Extract the [X, Y] coordinate from the center of the cell holding the provided text.  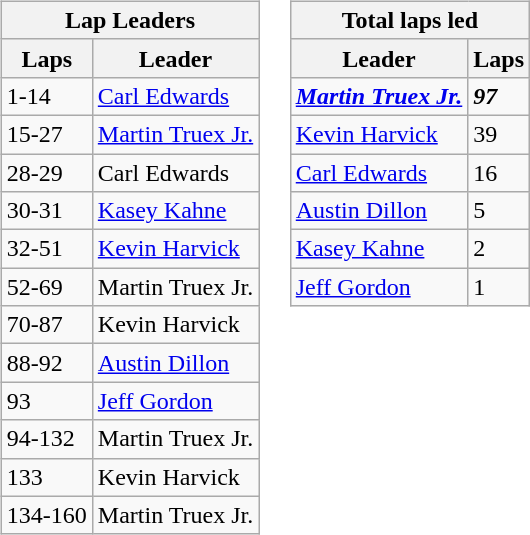
97 [499, 96]
2 [499, 249]
88-92 [46, 363]
Lap Leaders [130, 20]
32-51 [46, 249]
5 [499, 211]
Total laps led [410, 20]
28-29 [46, 173]
30-31 [46, 211]
1 [499, 287]
94-132 [46, 439]
39 [499, 134]
15-27 [46, 134]
133 [46, 477]
134-160 [46, 515]
93 [46, 401]
70-87 [46, 325]
1-14 [46, 96]
52-69 [46, 287]
16 [499, 173]
